Find where the given text appears and provide that cell's center as [x, y] coordinate. 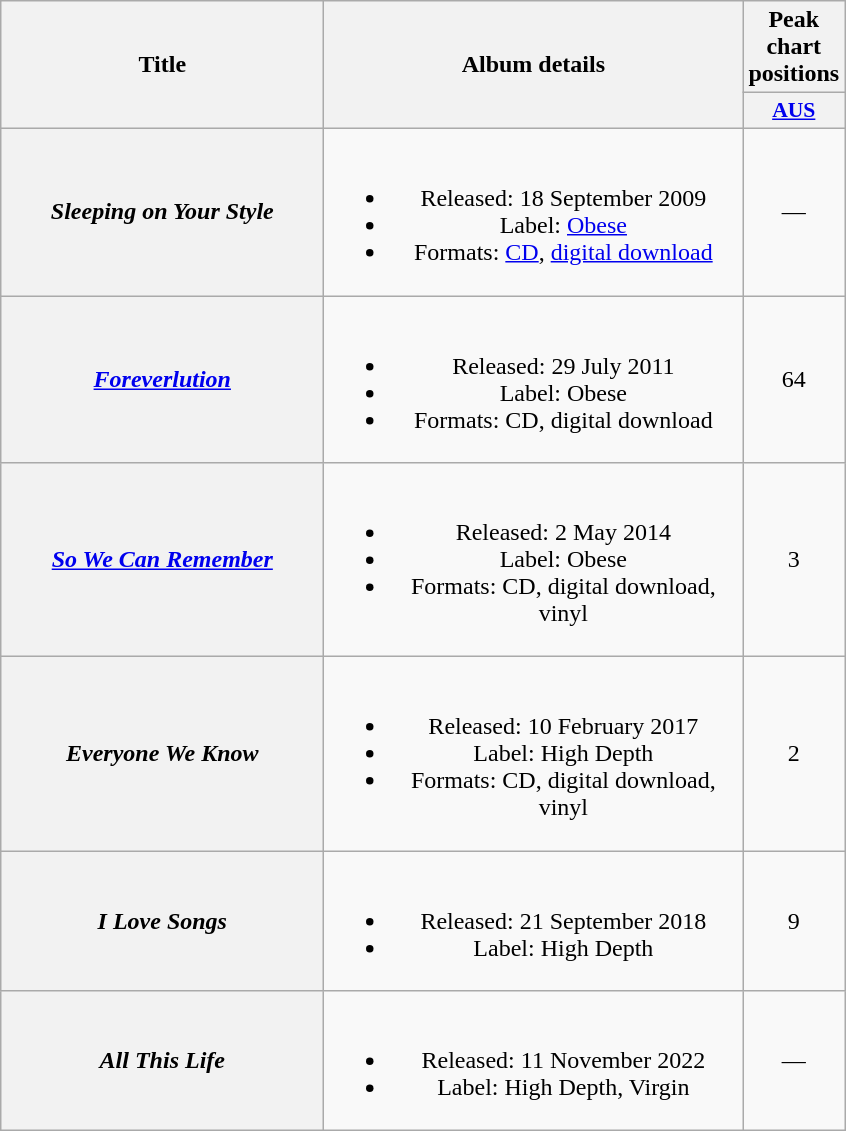
All This Life [162, 1061]
Title [162, 65]
Released: 29 July 2011Label: ObeseFormats: CD, digital download [534, 380]
Released: 10 February 2017Label: High DepthFormats: CD, digital download, vinyl [534, 754]
64 [794, 380]
AUS [794, 111]
I Love Songs [162, 921]
Released: 2 May 2014Label: ObeseFormats: CD, digital download, vinyl [534, 560]
Album details [534, 65]
Everyone We Know [162, 754]
Released: 11 November 2022Label: High Depth, Virgin [534, 1061]
3 [794, 560]
2 [794, 754]
Peak chart positions [794, 47]
Sleeping on Your Style [162, 212]
9 [794, 921]
Released: 18 September 2009Label: ObeseFormats: CD, digital download [534, 212]
So We Can Remember [162, 560]
Released: 21 September 2018Label: High Depth [534, 921]
Foreverlution [162, 380]
